Identify which cell holds the provided text, then report its (x, y) central coordinate. 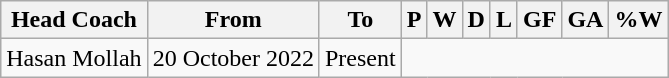
Hasan Mollah (74, 58)
%W (638, 20)
From (233, 20)
GA (586, 20)
P (414, 20)
Head Coach (74, 20)
To (360, 20)
20 October 2022 (233, 58)
W (444, 20)
D (476, 20)
L (504, 20)
GF (539, 20)
Present (360, 58)
